Detect which cell encompasses the target text, then output its (x, y) center coordinate. 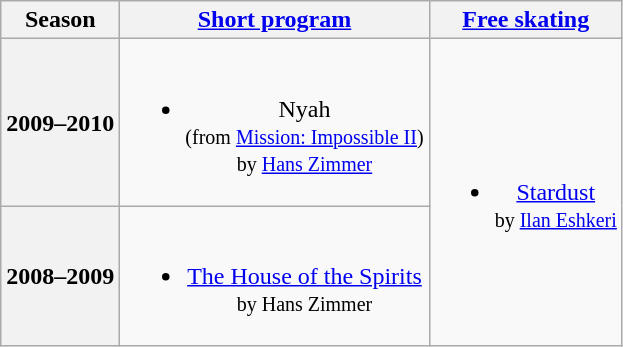
Nyah (from Mission: Impossible II) by Hans Zimmer (274, 122)
Free skating (526, 20)
Stardust by Ilan Eshkeri (526, 192)
Short program (274, 20)
2008–2009 (60, 276)
The House of the Spirits by Hans Zimmer (274, 276)
Season (60, 20)
2009–2010 (60, 122)
